Detect which cell encompasses the target text, then output its (X, Y) center coordinate. 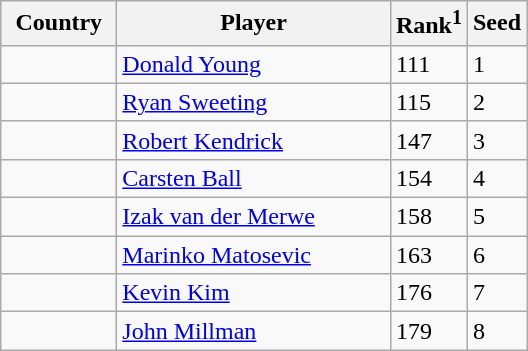
7 (496, 293)
8 (496, 331)
John Millman (254, 331)
115 (428, 102)
147 (428, 140)
176 (428, 293)
Izak van der Merwe (254, 217)
Ryan Sweeting (254, 102)
158 (428, 217)
Donald Young (254, 64)
3 (496, 140)
Robert Kendrick (254, 140)
179 (428, 331)
Country (59, 24)
Carsten Ball (254, 178)
Kevin Kim (254, 293)
111 (428, 64)
Rank1 (428, 24)
Seed (496, 24)
163 (428, 255)
6 (496, 255)
2 (496, 102)
4 (496, 178)
Player (254, 24)
1 (496, 64)
154 (428, 178)
5 (496, 217)
Marinko Matosevic (254, 255)
